Output the (X, Y) coordinate of the center of the cell containing the given text.  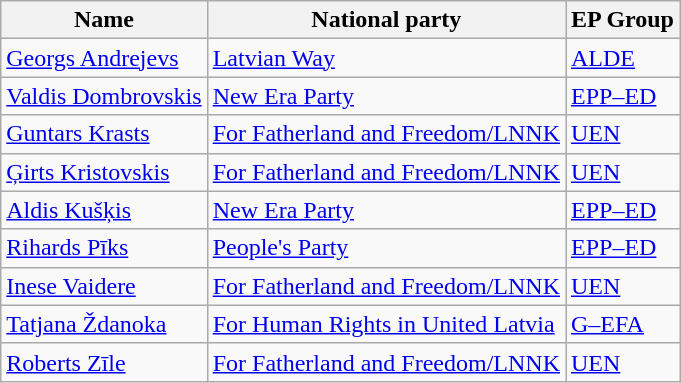
Tatjana Ždanoka (104, 324)
Guntars Krasts (104, 134)
Latvian Way (386, 58)
Name (104, 20)
ALDE (623, 58)
Ģirts Kristovskis (104, 172)
People's Party (386, 248)
Georgs Andrejevs (104, 58)
EP Group (623, 20)
Inese Vaidere (104, 286)
For Human Rights in United Latvia (386, 324)
G–EFA (623, 324)
Roberts Zīle (104, 362)
National party (386, 20)
Valdis Dombrovskis (104, 96)
Aldis Kušķis (104, 210)
Rihards Pīks (104, 248)
